Scan for the cell matching the given text and deliver its (x, y) coordinate at center. 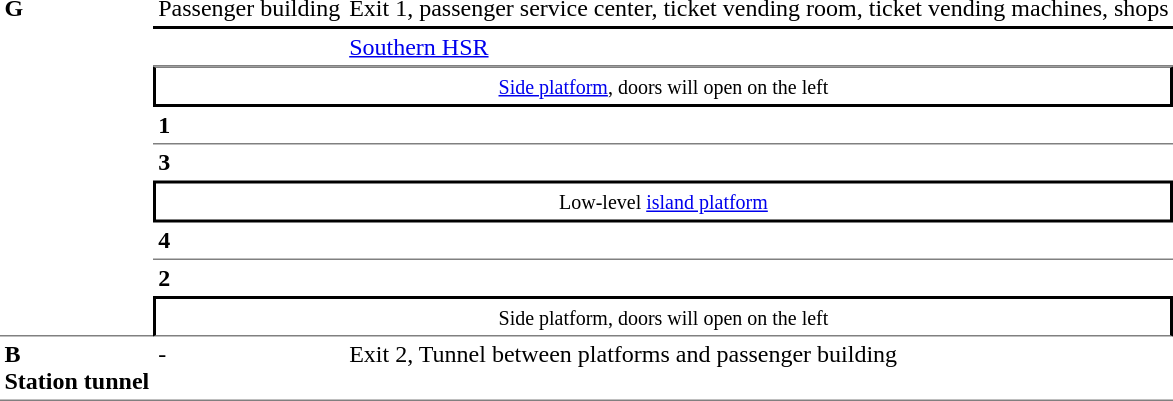
4 (250, 241)
1 (250, 126)
BStation tunnel (77, 368)
2 (250, 278)
Low-level island platform (664, 201)
- (250, 368)
Exit 2, Tunnel between platforms and passenger building (759, 368)
Southern HSR (759, 48)
3 (250, 162)
